Pinpoint the cell where the given text exists, returning its [x, y] midpoint coordinate. 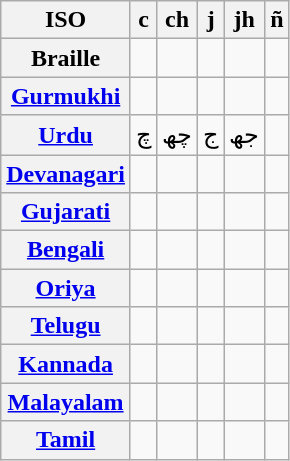
Tamil [66, 440]
جھ [244, 135]
Kannada [66, 364]
Gurmukhi [66, 96]
Oriya [66, 288]
ñ [277, 20]
ج [211, 135]
Devanagari [66, 173]
چ [143, 135]
Malayalam [66, 402]
c [143, 20]
jh [244, 20]
Bengali [66, 250]
Gujarati [66, 212]
Braille [66, 58]
j [211, 20]
Telugu [66, 326]
چھ [178, 135]
Urdu [66, 135]
ch [178, 20]
ISO [66, 20]
